Detect which cell encompasses the target text, then output its (X, Y) center coordinate. 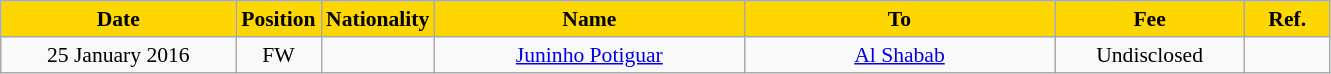
FW (278, 55)
Juninho Potiguar (589, 55)
Undisclosed (1150, 55)
To (899, 19)
Fee (1150, 19)
Position (278, 19)
Al Shabab (899, 55)
Ref. (1288, 19)
Name (589, 19)
Nationality (378, 19)
Date (118, 19)
25 January 2016 (118, 55)
